Output the [x, y] coordinate of the center of the cell containing the given text.  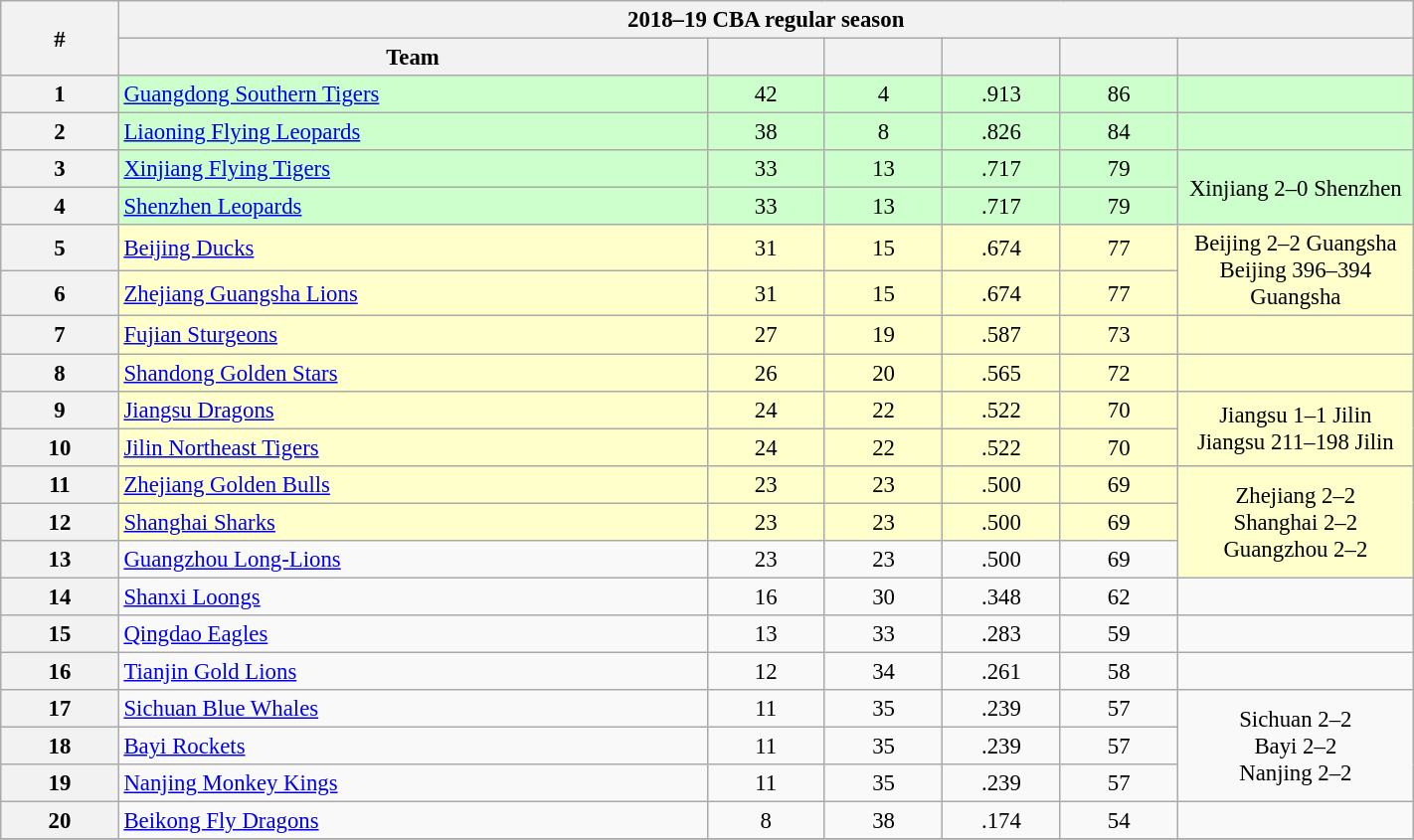
58 [1119, 671]
Beijing Ducks [413, 248]
Beijing 2–2 GuangshaBeijing 396–394 Guangsha [1295, 270]
Qingdao Eagles [413, 634]
9 [60, 410]
86 [1119, 94]
# [60, 38]
Jiangsu Dragons [413, 410]
84 [1119, 132]
Shandong Golden Stars [413, 373]
30 [883, 596]
5 [60, 248]
Sichuan 2–2Bayi 2–2Nanjing 2–2 [1295, 746]
.565 [1001, 373]
.913 [1001, 94]
1 [60, 94]
Guangzhou Long-Lions [413, 560]
Nanjing Monkey Kings [413, 783]
34 [883, 671]
Zhejiang Guangsha Lions [413, 293]
Liaoning Flying Leopards [413, 132]
73 [1119, 335]
6 [60, 293]
Fujian Sturgeons [413, 335]
Guangdong Southern Tigers [413, 94]
Bayi Rockets [413, 747]
Shanxi Loongs [413, 596]
7 [60, 335]
Beikong Fly Dragons [413, 821]
59 [1119, 634]
Tianjin Gold Lions [413, 671]
Jilin Northeast Tigers [413, 447]
.587 [1001, 335]
27 [766, 335]
Sichuan Blue Whales [413, 709]
.261 [1001, 671]
42 [766, 94]
2 [60, 132]
2018–19 CBA regular season [766, 20]
Zhejiang 2–2Shanghai 2–2Guangzhou 2–2 [1295, 521]
72 [1119, 373]
26 [766, 373]
Shenzhen Leopards [413, 207]
3 [60, 169]
10 [60, 447]
.283 [1001, 634]
.826 [1001, 132]
.348 [1001, 596]
17 [60, 709]
.174 [1001, 821]
Shanghai Sharks [413, 522]
Jiangsu 1–1 JilinJiangsu 211–198 Jilin [1295, 427]
18 [60, 747]
62 [1119, 596]
14 [60, 596]
Zhejiang Golden Bulls [413, 484]
54 [1119, 821]
Team [413, 58]
Xinjiang 2–0 Shenzhen [1295, 187]
Xinjiang Flying Tigers [413, 169]
